Search for the cell housing the specified text and yield its (X, Y) center coordinate. 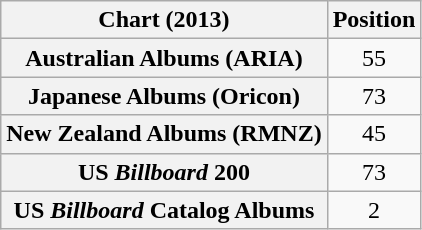
2 (374, 210)
Japanese Albums (Oricon) (164, 96)
Chart (2013) (164, 20)
Position (374, 20)
US Billboard 200 (164, 172)
New Zealand Albums (RMNZ) (164, 134)
US Billboard Catalog Albums (164, 210)
55 (374, 58)
45 (374, 134)
Australian Albums (ARIA) (164, 58)
